From the cell containing the given text, extract its center point as [X, Y] coordinate. 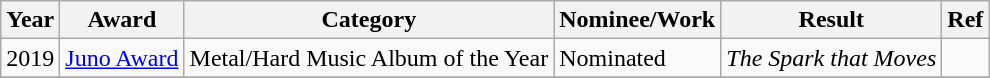
Category [369, 20]
Year [30, 20]
Ref [966, 20]
Nominee/Work [638, 20]
Metal/Hard Music Album of the Year [369, 58]
Juno Award [122, 58]
2019 [30, 58]
Result [832, 20]
Award [122, 20]
The Spark that Moves [832, 58]
Nominated [638, 58]
